Locate the cell with the specified text and output its [X, Y] center coordinate. 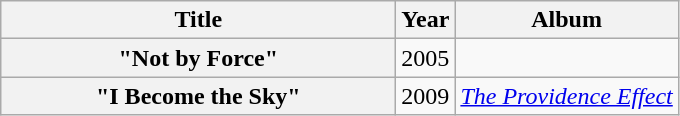
Title [198, 20]
2005 [426, 58]
Album [566, 20]
The Providence Effect [566, 96]
"I Become the Sky" [198, 96]
Year [426, 20]
2009 [426, 96]
"Not by Force" [198, 58]
